Provide the (x, y) coordinate of the cell's center where the given text is located.  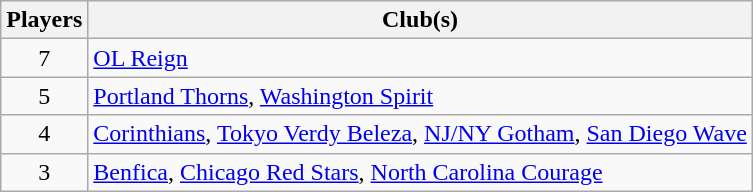
5 (44, 96)
Players (44, 20)
Benfica, Chicago Red Stars, North Carolina Courage (420, 172)
4 (44, 134)
Corinthians, Tokyo Verdy Beleza, NJ/NY Gotham, San Diego Wave (420, 134)
OL Reign (420, 58)
Club(s) (420, 20)
3 (44, 172)
7 (44, 58)
Portland Thorns, Washington Spirit (420, 96)
